Return (x, y) of the center of cell containing provided text 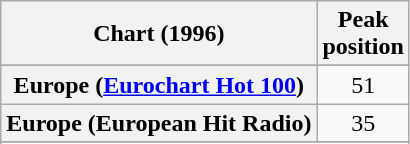
Europe (Eurochart Hot 100) (159, 85)
Peakposition (363, 34)
Europe (European Hit Radio) (159, 123)
51 (363, 85)
35 (363, 123)
Chart (1996) (159, 34)
